For the text-containing cell, return its midpoint in (x, y) coordinate format. 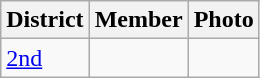
Member (138, 20)
Photo (224, 20)
2nd (45, 58)
District (45, 20)
